Search for the cell housing the specified text and yield its (x, y) center coordinate. 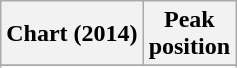
Chart (2014) (72, 34)
Peakposition (189, 34)
